Capture the cell that displays the provided text and extract its [x, y] central coordinate. 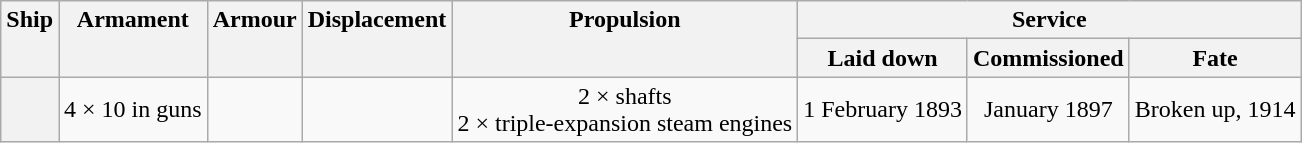
Displacement [377, 39]
Laid down [883, 58]
Armament [134, 39]
Service [1050, 20]
Fate [1215, 58]
Broken up, 1914 [1215, 110]
Armour [254, 39]
1 February 1893 [883, 110]
Ship [30, 39]
4 × 10 in guns [134, 110]
January 1897 [1048, 110]
2 × shafts 2 × triple-expansion steam engines [625, 110]
Commissioned [1048, 58]
Propulsion [625, 39]
